Provide the [x, y] coordinate of the cell's center where the given text is located.  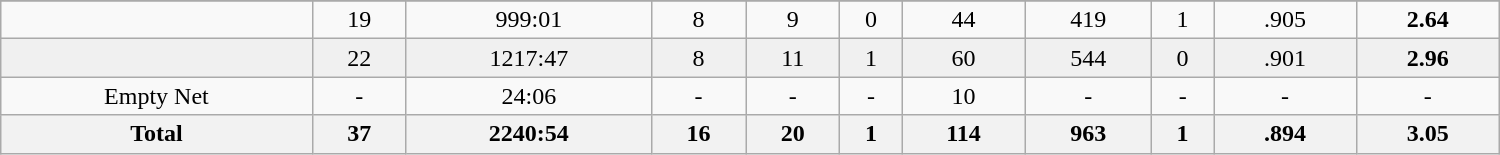
11 [793, 58]
Empty Net [156, 96]
.905 [1286, 20]
963 [1088, 134]
60 [964, 58]
22 [359, 58]
20 [793, 134]
3.05 [1428, 134]
24:06 [528, 96]
419 [1088, 20]
16 [698, 134]
9 [793, 20]
544 [1088, 58]
2.64 [1428, 20]
114 [964, 134]
44 [964, 20]
.894 [1286, 134]
.901 [1286, 58]
1217:47 [528, 58]
Total [156, 134]
10 [964, 96]
2240:54 [528, 134]
999:01 [528, 20]
37 [359, 134]
19 [359, 20]
2.96 [1428, 58]
